Find where the given text appears and provide that cell's center as (X, Y) coordinate. 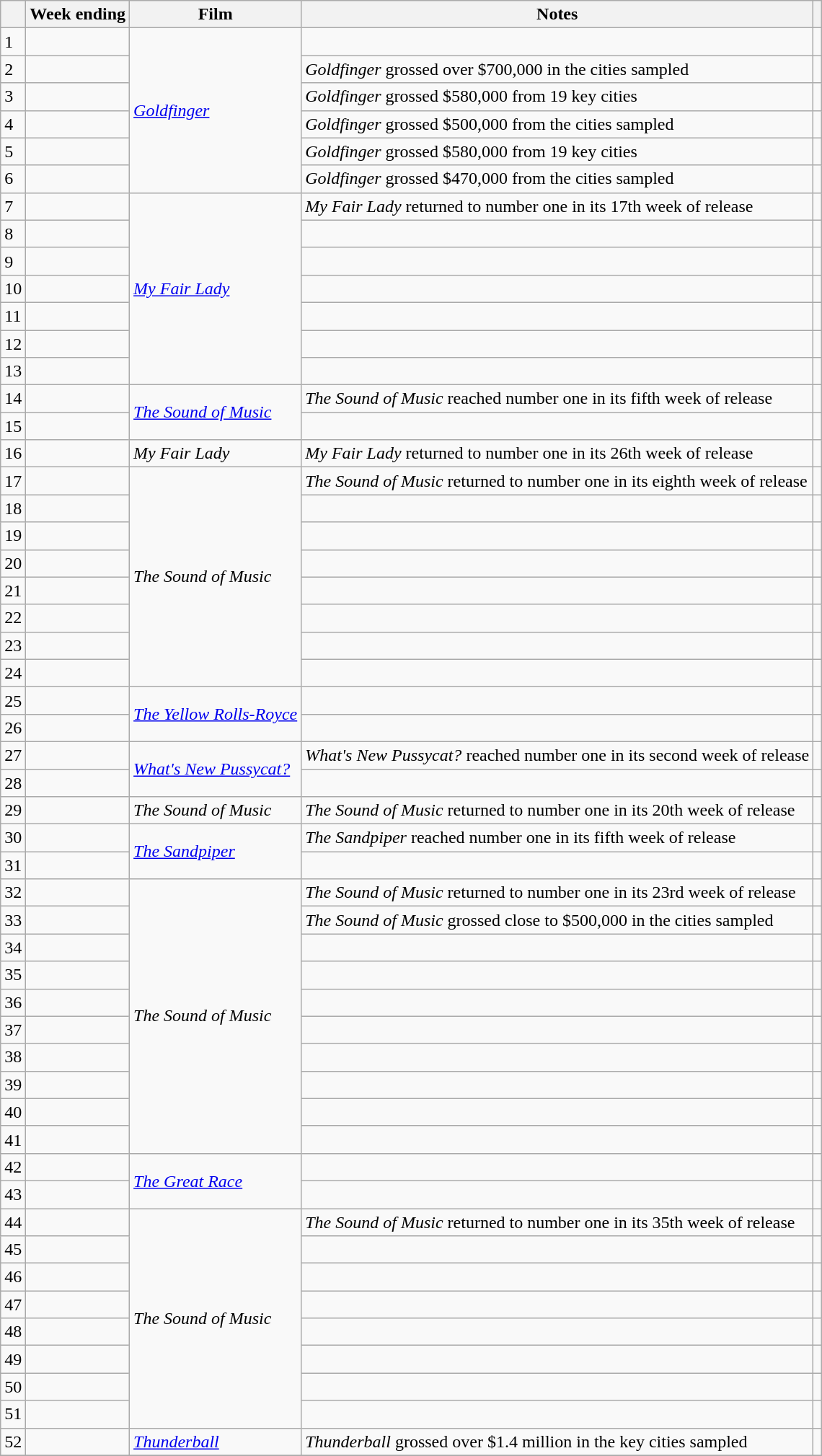
12 (13, 344)
40 (13, 1112)
2 (13, 69)
16 (13, 454)
42 (13, 1167)
1 (13, 42)
My Fair Lady returned to number one in its 17th week of release (557, 206)
11 (13, 316)
The Sound of Music returned to number one in its eighth week of release (557, 481)
The Sandpiper (216, 852)
The Yellow Rolls-Royce (216, 714)
43 (13, 1194)
What's New Pussycat? reached number one in its second week of release (557, 755)
20 (13, 563)
27 (13, 755)
14 (13, 399)
41 (13, 1139)
22 (13, 618)
32 (13, 893)
30 (13, 838)
51 (13, 1414)
Thunderball (216, 1442)
6 (13, 179)
28 (13, 782)
45 (13, 1250)
44 (13, 1222)
36 (13, 1002)
5 (13, 151)
46 (13, 1277)
Notes (557, 14)
What's New Pussycat? (216, 769)
My Fair Lady returned to number one in its 26th week of release (557, 454)
18 (13, 508)
49 (13, 1359)
47 (13, 1305)
Film (216, 14)
39 (13, 1085)
37 (13, 1030)
48 (13, 1332)
The Sound of Music grossed close to $500,000 in the cities sampled (557, 920)
9 (13, 261)
Goldfinger (216, 110)
25 (13, 700)
23 (13, 645)
50 (13, 1387)
31 (13, 865)
17 (13, 481)
33 (13, 920)
21 (13, 591)
The Sound of Music returned to number one in its 23rd week of release (557, 893)
3 (13, 97)
8 (13, 234)
38 (13, 1057)
13 (13, 371)
Goldfinger grossed $470,000 from the cities sampled (557, 179)
29 (13, 811)
52 (13, 1442)
The Sound of Music returned to number one in its 20th week of release (557, 811)
10 (13, 288)
The Sandpiper reached number one in its fifth week of release (557, 838)
Week ending (78, 14)
4 (13, 124)
34 (13, 948)
The Sound of Music reached number one in its fifth week of release (557, 399)
Goldfinger grossed over $700,000 in the cities sampled (557, 69)
Thunderball grossed over $1.4 million in the key cities sampled (557, 1442)
Goldfinger grossed $500,000 from the cities sampled (557, 124)
The Great Race (216, 1181)
15 (13, 426)
24 (13, 673)
7 (13, 206)
19 (13, 536)
35 (13, 975)
26 (13, 728)
The Sound of Music returned to number one in its 35th week of release (557, 1222)
